Extract the [X, Y] coordinate from the center of the cell holding the provided text.  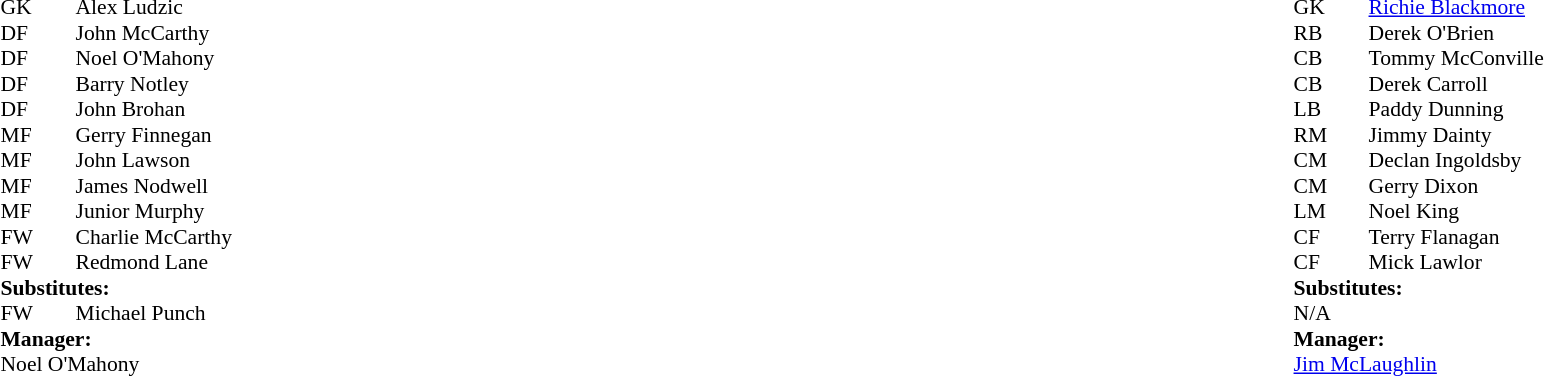
Gerry Finnegan [154, 135]
Derek Carroll [1456, 84]
Michael Punch [154, 313]
Tommy McConville [1456, 59]
Junior Murphy [154, 211]
Paddy Dunning [1456, 109]
Redmond Lane [154, 263]
Declan Ingoldsby [1456, 161]
John McCarthy [154, 33]
Gerry Dixon [1456, 186]
John Lawson [154, 161]
Jimmy Dainty [1456, 135]
John Brohan [154, 109]
RM [1313, 135]
N/A [1313, 313]
Noel King [1456, 211]
Barry Notley [154, 84]
LB [1313, 109]
Derek O'Brien [1456, 33]
Mick Lawlor [1456, 263]
James Nodwell [154, 186]
Noel O'Mahony [154, 59]
RB [1313, 33]
Terry Flanagan [1456, 237]
Charlie McCarthy [154, 237]
LM [1313, 211]
